Pinpoint the cell where the given text exists, returning its [X, Y] midpoint coordinate. 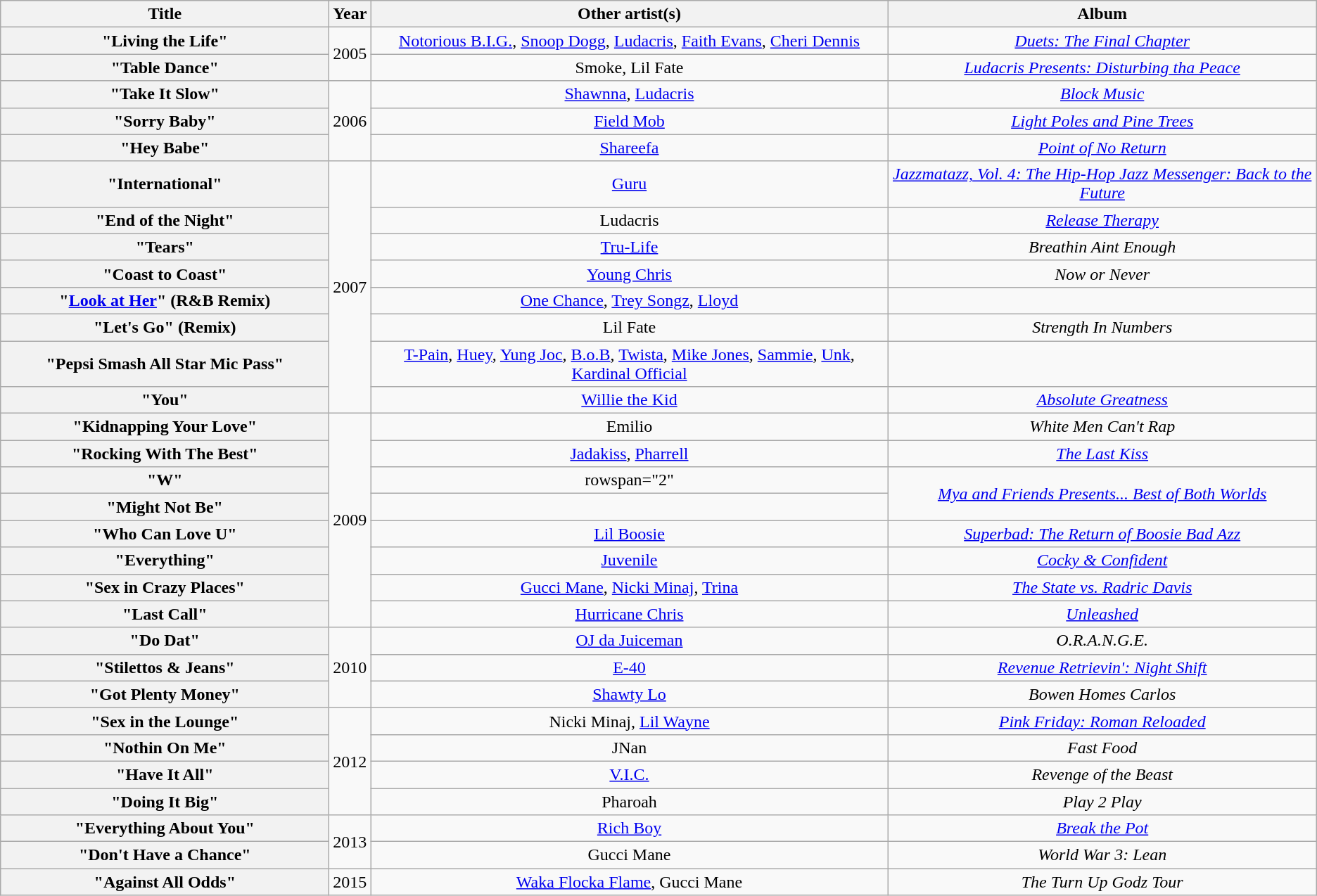
"Everything About You" [165, 828]
"Nothin On Me" [165, 748]
"Don't Have a Chance" [165, 855]
2013 [350, 842]
Other artist(s) [629, 14]
"Have It All" [165, 774]
Hurricane Chris [629, 614]
2009 [350, 520]
Revenge of the Beast [1102, 774]
Cocky & Confident [1102, 561]
White Men Can't Rap [1102, 427]
"Stilettos & Jeans" [165, 667]
Jazzmatazz, Vol. 4: The Hip-Hop Jazz Messenger: Back to the Future [1102, 184]
"Living the Life" [165, 41]
"Hey Babe" [165, 148]
"Last Call" [165, 614]
"You" [165, 400]
2010 [350, 667]
One Chance, Trey Songz, Lloyd [629, 300]
Gucci Mane, Nicki Minaj, Trina [629, 587]
World War 3: Lean [1102, 855]
Juvenile [629, 561]
"Rocking With The Best" [165, 454]
"Doing It Big" [165, 801]
"Sex in Crazy Places" [165, 587]
Shareefa [629, 148]
Notorious B.I.G., Snoop Dogg, Ludacris, Faith Evans, Cheri Dennis [629, 41]
"Look at Her" (R&B Remix) [165, 300]
Ludacris [629, 220]
Title [165, 14]
Tru-Life [629, 247]
V.I.C. [629, 774]
Album [1102, 14]
Light Poles and Pine Trees [1102, 121]
"Take It Slow" [165, 94]
OJ da Juiceman [629, 641]
The Last Kiss [1102, 454]
Year [350, 14]
Young Chris [629, 274]
"Let's Go" (Remix) [165, 327]
"Sex in the Lounge" [165, 721]
T-Pain, Huey, Yung Joc, B.o.B, Twista, Mike Jones, Sammie, Unk, Kardinal Official [629, 363]
Fast Food [1102, 748]
"Got Plenty Money" [165, 694]
Unleashed [1102, 614]
"Might Not Be" [165, 507]
The State vs. Radric Davis [1102, 587]
Lil Boosie [629, 534]
"W" [165, 480]
"Sorry Baby" [165, 121]
Smoke, Lil Fate [629, 68]
"International" [165, 184]
Pink Friday: Roman Reloaded [1102, 721]
"Who Can Love U" [165, 534]
"Everything" [165, 561]
Nicki Minaj, Lil Wayne [629, 721]
"Table Dance" [165, 68]
Waka Flocka Flame, Gucci Mane [629, 882]
2005 [350, 54]
Point of No Return [1102, 148]
2006 [350, 121]
Pharoah [629, 801]
Ludacris Presents: Disturbing tha Peace [1102, 68]
Strength In Numbers [1102, 327]
O.R.A.N.G.E. [1102, 641]
"End of the Night" [165, 220]
Gucci Mane [629, 855]
Block Music [1102, 94]
JNan [629, 748]
2007 [350, 287]
"Pepsi Smash All Star Mic Pass" [165, 363]
Shawty Lo [629, 694]
Revenue Retrievin': Night Shift [1102, 667]
Mya and Friends Presents... Best of Both Worlds [1102, 494]
E-40 [629, 667]
2015 [350, 882]
Bowen Homes Carlos [1102, 694]
rowspan="2" [629, 480]
Now or Never [1102, 274]
Break the Pot [1102, 828]
"Tears" [165, 247]
Willie the Kid [629, 400]
"Against All Odds" [165, 882]
Guru [629, 184]
Emilio [629, 427]
Release Therapy [1102, 220]
2012 [350, 761]
"Kidnapping Your Love" [165, 427]
Duets: The Final Chapter [1102, 41]
"Do Dat" [165, 641]
Breathin Aint Enough [1102, 247]
Absolute Greatness [1102, 400]
Field Mob [629, 121]
Superbad: The Return of Boosie Bad Azz [1102, 534]
The Turn Up Godz Tour [1102, 882]
"Coast to Coast" [165, 274]
Play 2 Play [1102, 801]
Shawnna, Ludacris [629, 94]
Lil Fate [629, 327]
Jadakiss, Pharrell [629, 454]
Rich Boy [629, 828]
